From the cell containing the given text, extract its center point as [x, y] coordinate. 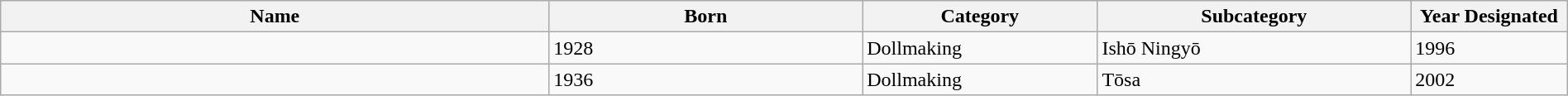
Category [980, 17]
1928 [706, 48]
Year Designated [1489, 17]
Born [706, 17]
1996 [1489, 48]
Ishō Ningyō [1254, 48]
2002 [1489, 79]
Subcategory [1254, 17]
1936 [706, 79]
Name [275, 17]
Tōsa [1254, 79]
